Detect which cell encompasses the target text, then output its (X, Y) center coordinate. 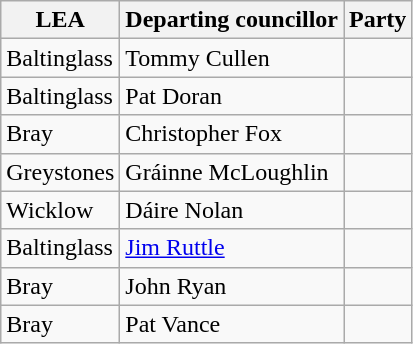
Christopher Fox (232, 134)
Dáire Nolan (232, 210)
Wicklow (60, 210)
Pat Doran (232, 96)
Pat Vance (232, 324)
John Ryan (232, 286)
Greystones (60, 172)
Gráinne McLoughlin (232, 172)
LEA (60, 20)
Jim Ruttle (232, 248)
Departing councillor (232, 20)
Party (378, 20)
Tommy Cullen (232, 58)
